Identify which cell holds the provided text, then report its (x, y) central coordinate. 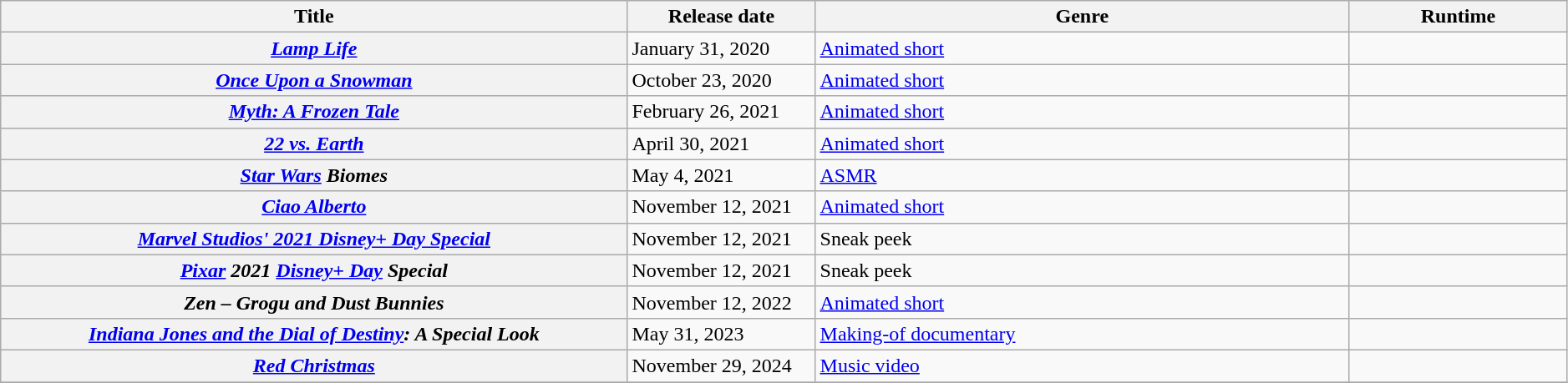
Once Upon a Snowman (314, 80)
October 23, 2020 (722, 80)
Music video (1083, 365)
Release date (722, 17)
Indiana Jones and the Dial of Destiny: A Special Look (314, 334)
Zen – Grogu and Dust Bunnies (314, 302)
Title (314, 17)
January 31, 2020 (722, 48)
Runtime (1459, 17)
Lamp Life (314, 48)
Pixar 2021 Disney+ Day Special (314, 270)
22 vs. Earth (314, 144)
May 4, 2021 (722, 175)
Myth: A Frozen Tale (314, 112)
May 31, 2023 (722, 334)
ASMR (1083, 175)
Making-of documentary (1083, 334)
February 26, 2021 (722, 112)
Star Wars Biomes (314, 175)
November 29, 2024 (722, 365)
Genre (1083, 17)
April 30, 2021 (722, 144)
Red Christmas (314, 365)
Ciao Alberto (314, 207)
Marvel Studios' 2021 Disney+ Day Special (314, 239)
November 12, 2022 (722, 302)
